For the text-containing cell, return its midpoint in (X, Y) coordinate format. 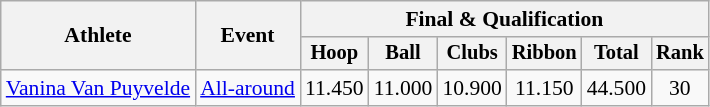
44.500 (616, 88)
Ribbon (544, 54)
Vanina Van Puyvelde (98, 88)
Final & Qualification (504, 19)
Athlete (98, 36)
Total (616, 54)
11.150 (544, 88)
11.450 (334, 88)
All-around (248, 88)
30 (680, 88)
Ball (404, 54)
Event (248, 36)
Rank (680, 54)
Clubs (472, 54)
11.000 (404, 88)
Hoop (334, 54)
10.900 (472, 88)
